Search for the cell housing the specified text and yield its (X, Y) center coordinate. 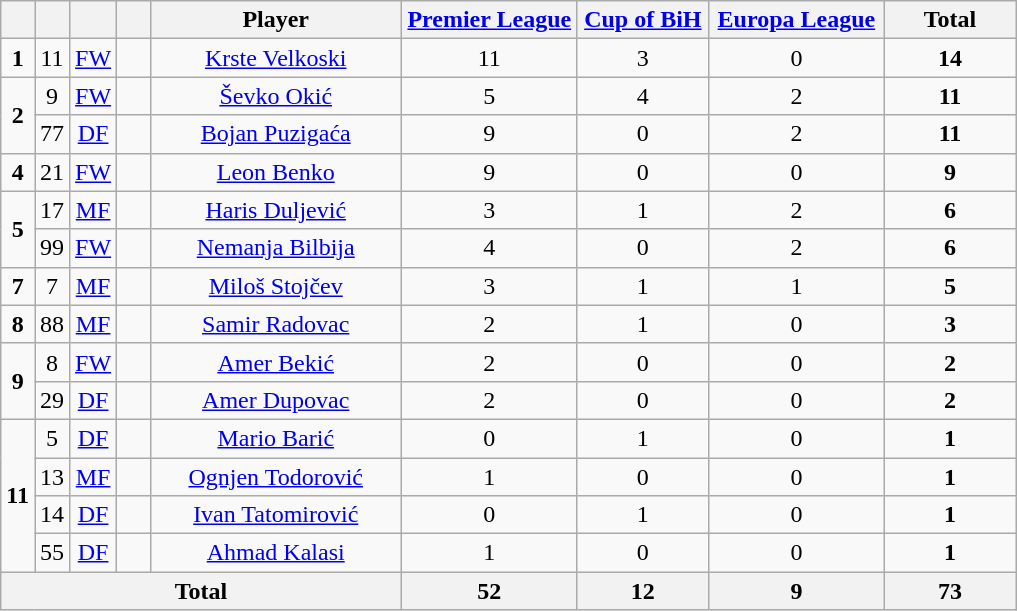
Leon Benko (276, 172)
Ivan Tatomirović (276, 515)
Haris Duljević (276, 210)
Player (276, 20)
Premier League (489, 20)
Cup of BiH (642, 20)
Miloš Stojčev (276, 286)
55 (52, 553)
Europa League (796, 20)
Samir Radovac (276, 324)
13 (52, 477)
73 (950, 591)
99 (52, 248)
21 (52, 172)
Ševko Okić (276, 96)
77 (52, 134)
52 (489, 591)
Amer Bekić (276, 362)
29 (52, 400)
88 (52, 324)
Bojan Puzigaća (276, 134)
12 (642, 591)
Ahmad Kalasi (276, 553)
Amer Dupovac (276, 400)
Nemanja Bilbija (276, 248)
17 (52, 210)
Ognjen Todorović (276, 477)
Mario Barić (276, 438)
Krste Velkoski (276, 58)
